Find where the given text appears and provide that cell's center as [X, Y] coordinate. 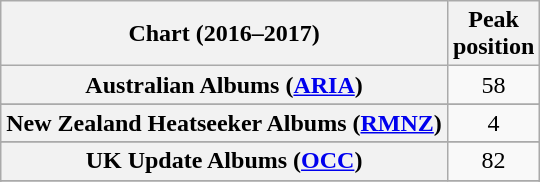
Peakposition [493, 34]
4 [493, 123]
UK Update Albums (OCC) [224, 161]
New Zealand Heatseeker Albums (RMNZ) [224, 123]
58 [493, 85]
Chart (2016–2017) [224, 34]
Australian Albums (ARIA) [224, 85]
82 [493, 161]
